Extract the [x, y] coordinate from the center of the cell holding the provided text.  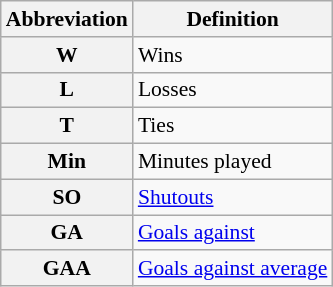
Definition [233, 19]
W [67, 55]
Min [67, 162]
Wins [233, 55]
Goals against average [233, 269]
GAA [67, 269]
Goals against [233, 233]
Ties [233, 126]
SO [67, 197]
Losses [233, 90]
L [67, 90]
Abbreviation [67, 19]
T [67, 126]
GA [67, 233]
Shutouts [233, 197]
Minutes played [233, 162]
